From the cell containing the given text, extract its center point as [X, Y] coordinate. 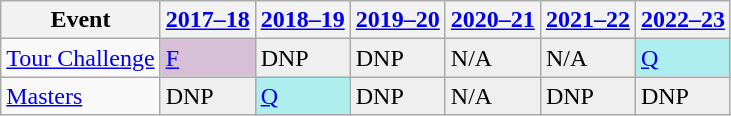
2018–19 [302, 20]
2019–20 [398, 20]
2020–21 [492, 20]
2017–18 [208, 20]
Masters [80, 96]
2021–22 [588, 20]
F [208, 58]
Event [80, 20]
Tour Challenge [80, 58]
2022–23 [682, 20]
